Detect which cell encompasses the target text, then output its (X, Y) center coordinate. 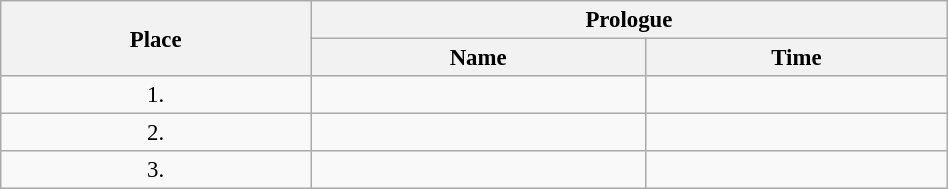
1. (156, 95)
2. (156, 133)
Prologue (630, 20)
Name (478, 58)
Time (797, 58)
Place (156, 38)
3. (156, 170)
